For the text-containing cell, return its midpoint in (X, Y) coordinate format. 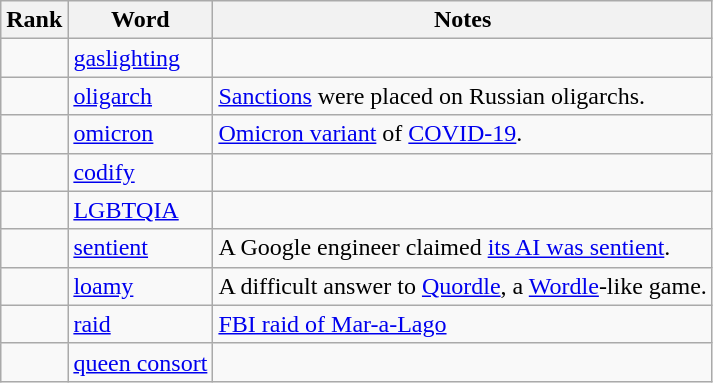
queen consort (140, 362)
Rank (34, 20)
A difficult answer to Quordle, a Wordle-like game. (462, 286)
codify (140, 172)
Notes (462, 20)
oligarch (140, 96)
Word (140, 20)
FBI raid of Mar-a-Lago (462, 324)
Omicron variant of COVID-19. (462, 134)
LGBTQIA (140, 210)
gaslighting (140, 58)
A Google engineer claimed its AI was sentient. (462, 248)
sentient (140, 248)
Sanctions were placed on Russian oligarchs. (462, 96)
raid (140, 324)
loamy (140, 286)
omicron (140, 134)
